Return the [X, Y] coordinate for the center point of the cell that contains the specified text.  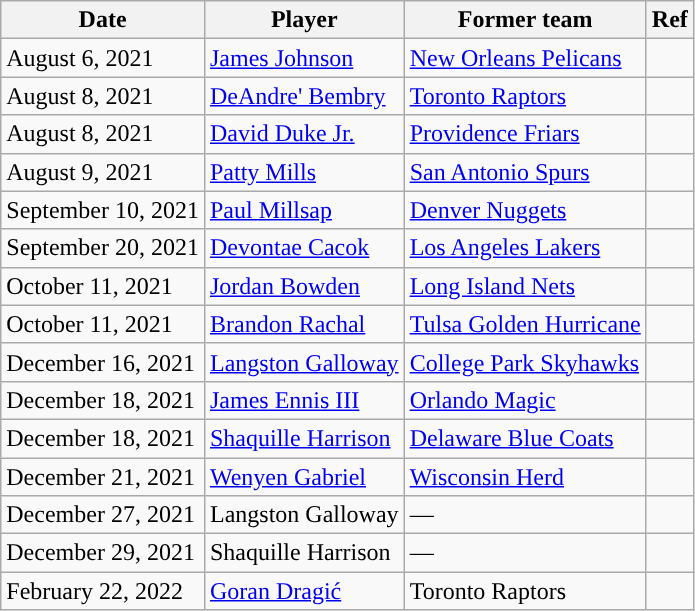
Tulsa Golden Hurricane [525, 324]
Paul Millsap [304, 210]
Los Angeles Lakers [525, 248]
February 22, 2022 [103, 591]
August 9, 2021 [103, 172]
James Ennis III [304, 400]
San Antonio Spurs [525, 172]
College Park Skyhawks [525, 362]
Brandon Rachal [304, 324]
Jordan Bowden [304, 286]
December 16, 2021 [103, 362]
Delaware Blue Coats [525, 438]
Ref [670, 20]
Former team [525, 20]
Goran Dragić [304, 591]
New Orleans Pelicans [525, 58]
September 10, 2021 [103, 210]
Date [103, 20]
December 27, 2021 [103, 515]
December 29, 2021 [103, 553]
Denver Nuggets [525, 210]
James Johnson [304, 58]
December 21, 2021 [103, 477]
Wenyen Gabriel [304, 477]
Patty Mills [304, 172]
Devontae Cacok [304, 248]
Orlando Magic [525, 400]
David Duke Jr. [304, 134]
Player [304, 20]
September 20, 2021 [103, 248]
Long Island Nets [525, 286]
Wisconsin Herd [525, 477]
August 6, 2021 [103, 58]
DeAndre' Bembry [304, 96]
Providence Friars [525, 134]
